Return (x, y) of the center of cell containing provided text 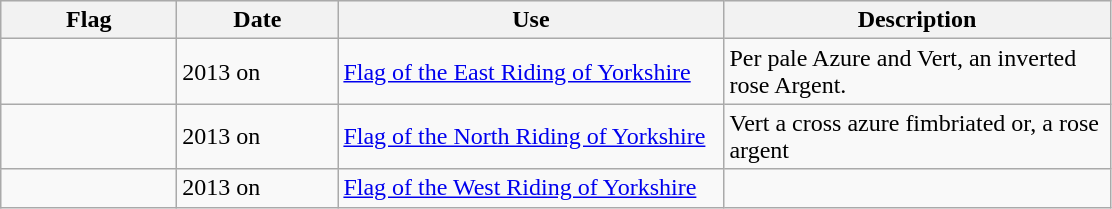
Vert a cross azure fimbriated or, a rose argent (917, 136)
Flag of the North Riding of Yorkshire (531, 136)
Flag (89, 20)
Use (531, 20)
Description (917, 20)
Date (258, 20)
Flag of the West Riding of Yorkshire (531, 188)
Flag of the East Riding of Yorkshire (531, 72)
Per pale Azure and Vert, an inverted rose Argent. (917, 72)
